From the cell containing the given text, extract its center point as [X, Y] coordinate. 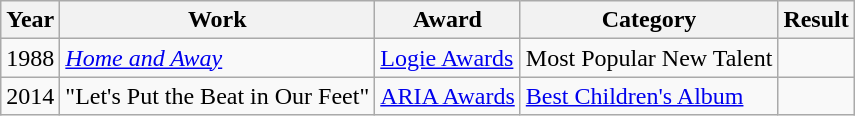
Award [448, 20]
Most Popular New Talent [649, 58]
Logie Awards [448, 58]
Result [816, 20]
ARIA Awards [448, 96]
2014 [30, 96]
Work [218, 20]
1988 [30, 58]
Category [649, 20]
"Let's Put the Beat in Our Feet" [218, 96]
Best Children's Album [649, 96]
Year [30, 20]
Home and Away [218, 58]
